Identify which cell holds the provided text, then report its [x, y] central coordinate. 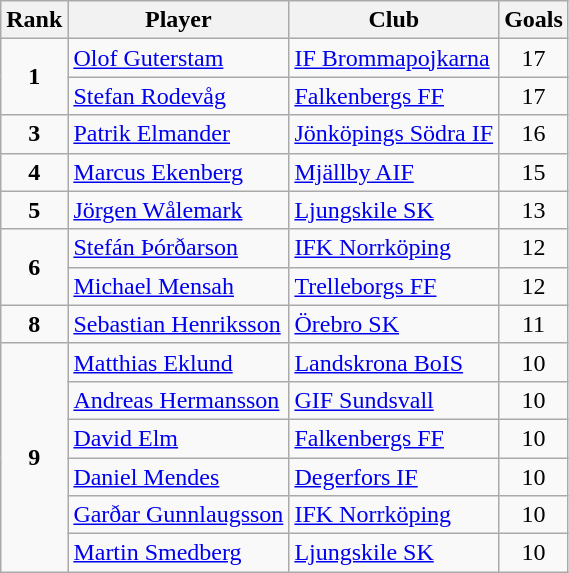
Daniel Mendes [178, 477]
Club [394, 20]
Garðar Gunnlaugsson [178, 515]
Degerfors IF [394, 477]
13 [534, 210]
Sebastian Henriksson [178, 324]
Stefán Þórðarson [178, 248]
David Elm [178, 438]
Örebro SK [394, 324]
Matthias Eklund [178, 362]
Michael Mensah [178, 286]
Andreas Hermansson [178, 400]
Patrik Elmander [178, 134]
15 [534, 172]
Mjällby AIF [394, 172]
5 [34, 210]
Olof Guterstam [178, 58]
Marcus Ekenberg [178, 172]
Player [178, 20]
Trelleborgs FF [394, 286]
IF Brommapojkarna [394, 58]
16 [534, 134]
Jönköpings Södra IF [394, 134]
Landskrona BoIS [394, 362]
Jörgen Wålemark [178, 210]
11 [534, 324]
4 [34, 172]
Stefan Rodevåg [178, 96]
Martin Smedberg [178, 553]
9 [34, 457]
Rank [34, 20]
8 [34, 324]
6 [34, 267]
3 [34, 134]
Goals [534, 20]
1 [34, 77]
GIF Sundsvall [394, 400]
